Extract the [X, Y] coordinate from the center of the cell holding the provided text.  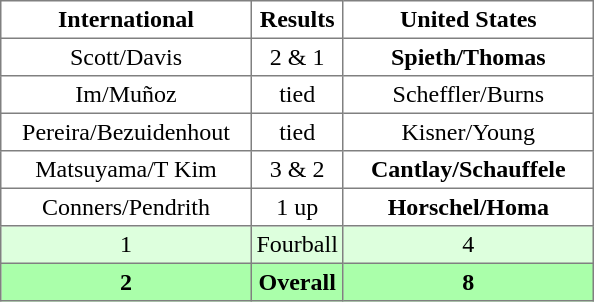
Spieth/Thomas [468, 57]
8 [468, 282]
4 [468, 245]
Overall [297, 282]
2 & 1 [297, 57]
1 [126, 245]
Pereira/Bezuidenhout [126, 132]
2 [126, 282]
Matsuyama/T Kim [126, 170]
Conners/Pendrith [126, 207]
International [126, 20]
Results [297, 20]
Kisner/Young [468, 132]
Im/Muñoz [126, 95]
Fourball [297, 245]
Cantlay/Schauffele [468, 170]
Horschel/Homa [468, 207]
3 & 2 [297, 170]
Scheffler/Burns [468, 95]
United States [468, 20]
Scott/Davis [126, 57]
1 up [297, 207]
